Return the [x, y] coordinate for the center point of the cell that contains the specified text.  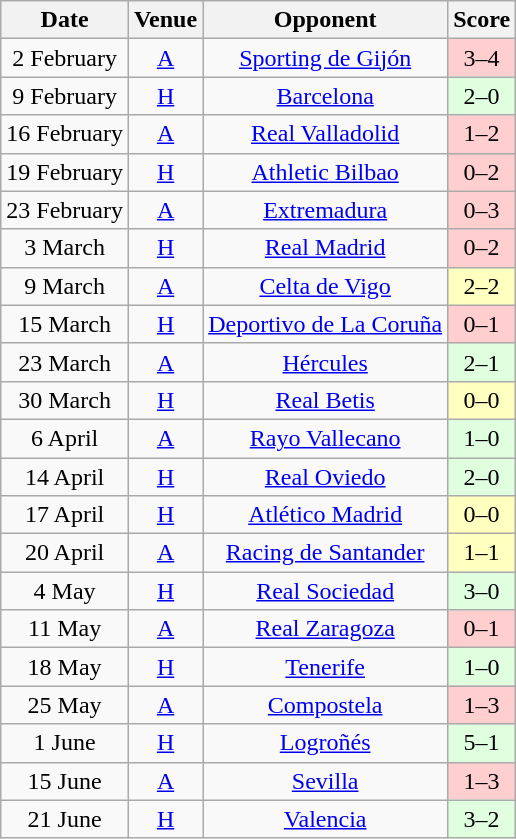
Rayo Vallecano [326, 438]
Real Oviedo [326, 477]
Atlético Madrid [326, 515]
2–1 [482, 362]
1 June [65, 743]
14 April [65, 477]
20 April [65, 553]
Deportivo de La Coruña [326, 324]
2–2 [482, 286]
2 February [65, 58]
Real Madrid [326, 248]
Logroñés [326, 743]
Racing de Santander [326, 553]
Real Betis [326, 400]
Celta de Vigo [326, 286]
Date [65, 20]
21 June [65, 819]
4 May [65, 591]
16 February [65, 134]
0–3 [482, 210]
17 April [65, 515]
Barcelona [326, 96]
25 May [65, 705]
3–4 [482, 58]
Hércules [326, 362]
Compostela [326, 705]
15 June [65, 781]
18 May [65, 667]
6 April [65, 438]
3 March [65, 248]
Score [482, 20]
Valencia [326, 819]
Sevilla [326, 781]
Extremadura [326, 210]
Opponent [326, 20]
9 February [65, 96]
15 March [65, 324]
Venue [165, 20]
1–1 [482, 553]
30 March [65, 400]
Athletic Bilbao [326, 172]
3–0 [482, 591]
Sporting de Gijón [326, 58]
11 May [65, 629]
Real Valladolid [326, 134]
23 March [65, 362]
5–1 [482, 743]
1–2 [482, 134]
19 February [65, 172]
9 March [65, 286]
23 February [65, 210]
Real Sociedad [326, 591]
3–2 [482, 819]
Real Zaragoza [326, 629]
Tenerife [326, 667]
